Return [x, y] of the center of cell containing provided text 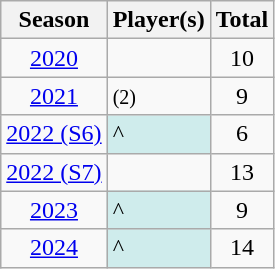
13 [242, 172]
2021 [54, 96]
(2) [158, 96]
2024 [54, 248]
6 [242, 134]
Total [242, 20]
Season [54, 20]
14 [242, 248]
2020 [54, 58]
2022 (S7) [54, 172]
Player(s) [158, 20]
2023 [54, 210]
2022 (S6) [54, 134]
10 [242, 58]
